Pinpoint the cell where the given text exists, returning its (x, y) midpoint coordinate. 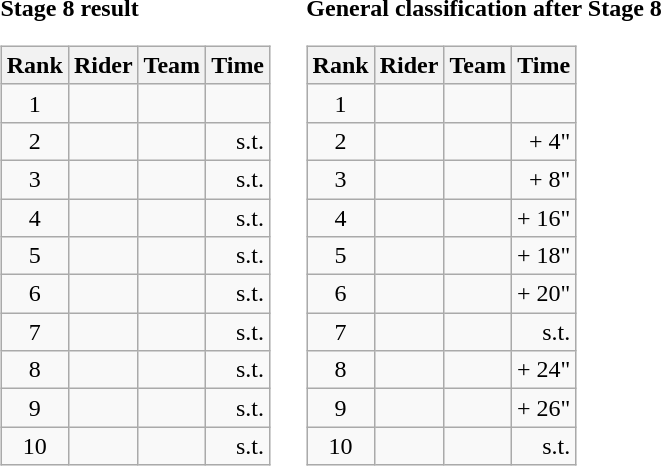
+ 20" (543, 294)
+ 26" (543, 408)
+ 24" (543, 370)
+ 4" (543, 141)
+ 16" (543, 217)
+ 18" (543, 256)
+ 8" (543, 179)
